Determine the [X, Y] coordinate at the center of the cell enclosing the given text.  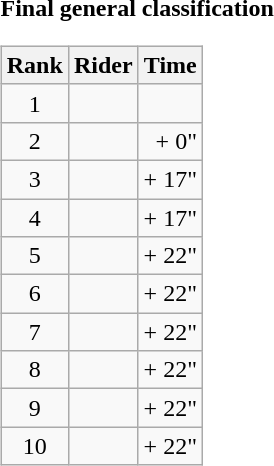
7 [34, 332]
5 [34, 256]
10 [34, 446]
4 [34, 217]
9 [34, 408]
2 [34, 141]
1 [34, 103]
+ 0" [170, 141]
3 [34, 179]
Time [170, 65]
Rider [103, 65]
Rank [34, 65]
6 [34, 294]
8 [34, 370]
